Provide the (x, y) coordinate of the cell's center where the given text is located.  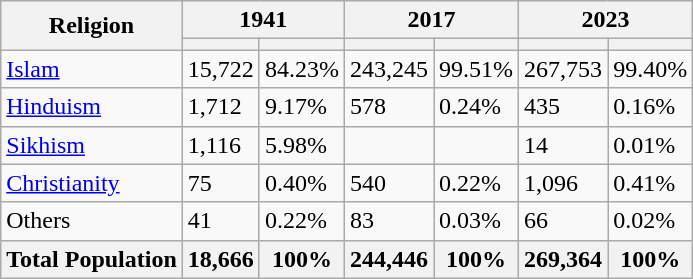
0.01% (650, 145)
0.40% (302, 183)
0.16% (650, 107)
0.24% (476, 107)
435 (564, 107)
83 (388, 221)
84.23% (302, 69)
Christianity (92, 183)
269,364 (564, 259)
0.02% (650, 221)
1941 (263, 20)
15,722 (220, 69)
267,753 (564, 69)
578 (388, 107)
243,245 (388, 69)
9.17% (302, 107)
99.40% (650, 69)
Islam (92, 69)
1,116 (220, 145)
99.51% (476, 69)
18,666 (220, 259)
0.41% (650, 183)
Religion (92, 26)
Hinduism (92, 107)
1,096 (564, 183)
2023 (606, 20)
Sikhism (92, 145)
5.98% (302, 145)
66 (564, 221)
0.03% (476, 221)
Others (92, 221)
2017 (431, 20)
14 (564, 145)
41 (220, 221)
540 (388, 183)
1,712 (220, 107)
Total Population (92, 259)
75 (220, 183)
244,446 (388, 259)
